Search for the cell housing the specified text and yield its (x, y) center coordinate. 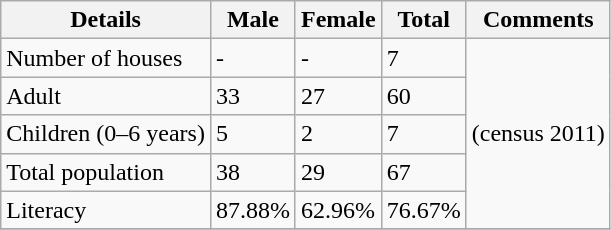
Female (338, 20)
29 (338, 172)
38 (252, 172)
67 (424, 172)
87.88% (252, 210)
60 (424, 96)
5 (252, 134)
Total population (106, 172)
33 (252, 96)
(census 2011) (538, 134)
Number of houses (106, 58)
Children (0–6 years) (106, 134)
Comments (538, 20)
76.67% (424, 210)
27 (338, 96)
62.96% (338, 210)
Details (106, 20)
2 (338, 134)
Male (252, 20)
Total (424, 20)
Literacy (106, 210)
Adult (106, 96)
